From the cell containing the given text, extract its center point as [x, y] coordinate. 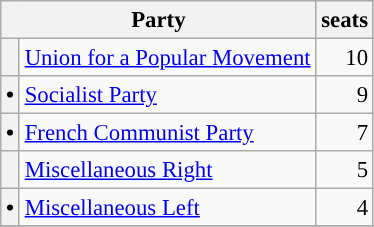
Union for a Popular Movement [168, 58]
4 [344, 208]
9 [344, 95]
seats [344, 20]
Socialist Party [168, 95]
Miscellaneous Right [168, 170]
7 [344, 133]
Miscellaneous Left [168, 208]
10 [344, 58]
French Communist Party [168, 133]
5 [344, 170]
Party [158, 20]
